From the cell containing the given text, extract its center point as [X, Y] coordinate. 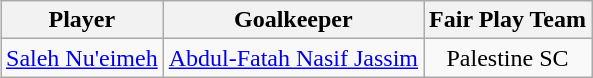
Player [82, 20]
Saleh Nu'eimeh [82, 58]
Fair Play Team [508, 20]
Goalkeeper [293, 20]
Palestine SC [508, 58]
Abdul-Fatah Nasif Jassim [293, 58]
